Output the [x, y] coordinate of the center of the cell containing the given text.  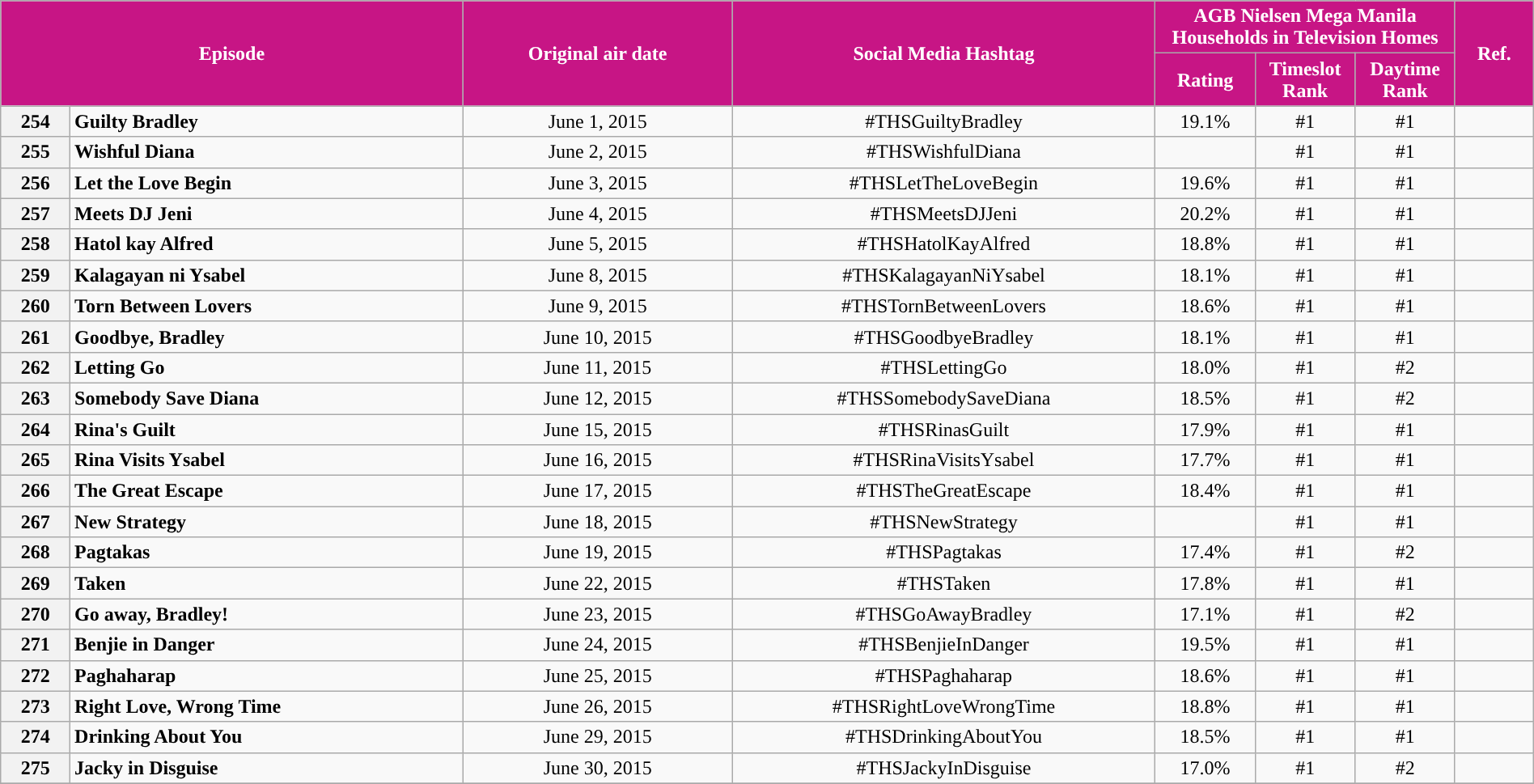
264 [36, 430]
#THSDrinkingAboutYou [943, 737]
Wishful Diana [267, 152]
Pagtakas [267, 553]
June 24, 2015 [597, 645]
258 [36, 244]
June 8, 2015 [597, 275]
#THSMeetsDJJeni [943, 214]
269 [36, 583]
260 [36, 306]
#THSTornBetweenLovers [943, 306]
June 22, 2015 [597, 583]
New Strategy [267, 522]
#THSKalagayanNiYsabel [943, 275]
June 4, 2015 [597, 214]
Somebody Save Diana [267, 398]
Benjie in Danger [267, 645]
20.2% [1206, 214]
263 [36, 398]
Torn Between Lovers [267, 306]
Episode [231, 53]
Guilty Bradley [267, 121]
18.4% [1206, 491]
#THSLetTheLoveBegin [943, 183]
255 [36, 152]
17.8% [1206, 583]
#THSJackyInDisguise [943, 768]
June 10, 2015 [597, 337]
#THSPagtakas [943, 553]
Rina's Guilt [267, 430]
#THSRightLoveWrongTime [943, 706]
254 [36, 121]
#THSBenjieInDanger [943, 645]
#THSGoAwayBradley [943, 614]
June 19, 2015 [597, 553]
#THSRinasGuilt [943, 430]
19.5% [1206, 645]
Timeslot Rank [1305, 79]
261 [36, 337]
17.0% [1206, 768]
Kalagayan ni Ysabel [267, 275]
265 [36, 460]
Meets DJ Jeni [267, 214]
#THSLettingGo [943, 367]
Social Media Hashtag [943, 53]
Let the Love Begin [267, 183]
AGB Nielsen Mega Manila Households in Television Homes [1306, 28]
Hatol kay Alfred [267, 244]
#THSGuiltyBradley [943, 121]
June 16, 2015 [597, 460]
17.4% [1206, 553]
#THSGoodbyeBradley [943, 337]
#THSTaken [943, 583]
Original air date [597, 53]
266 [36, 491]
June 3, 2015 [597, 183]
268 [36, 553]
June 9, 2015 [597, 306]
17.1% [1206, 614]
June 25, 2015 [597, 676]
274 [36, 737]
June 5, 2015 [597, 244]
17.9% [1206, 430]
257 [36, 214]
Go away, Bradley! [267, 614]
#THSTheGreatEscape [943, 491]
270 [36, 614]
272 [36, 676]
Ref. [1494, 53]
The Great Escape [267, 491]
June 29, 2015 [597, 737]
#THSRinaVisitsYsabel [943, 460]
267 [36, 522]
275 [36, 768]
Rating [1206, 79]
19.1% [1206, 121]
June 1, 2015 [597, 121]
June 15, 2015 [597, 430]
Daytime Rank [1405, 79]
June 17, 2015 [597, 491]
17.7% [1206, 460]
June 12, 2015 [597, 398]
256 [36, 183]
June 11, 2015 [597, 367]
June 30, 2015 [597, 768]
Paghaharap [267, 676]
June 18, 2015 [597, 522]
Jacky in Disguise [267, 768]
Goodbye, Bradley [267, 337]
#THSWishfulDiana [943, 152]
#THSNewStrategy [943, 522]
#THSHatolKayAlfred [943, 244]
18.0% [1206, 367]
Rina Visits Ysabel [267, 460]
June 26, 2015 [597, 706]
June 23, 2015 [597, 614]
273 [36, 706]
#THSPaghaharap [943, 676]
June 2, 2015 [597, 152]
271 [36, 645]
259 [36, 275]
Right Love, Wrong Time [267, 706]
Drinking About You [267, 737]
19.6% [1206, 183]
Letting Go [267, 367]
262 [36, 367]
Taken [267, 583]
#THSSomebodySaveDiana [943, 398]
